Output the (x, y) coordinate of the center of the cell containing the given text.  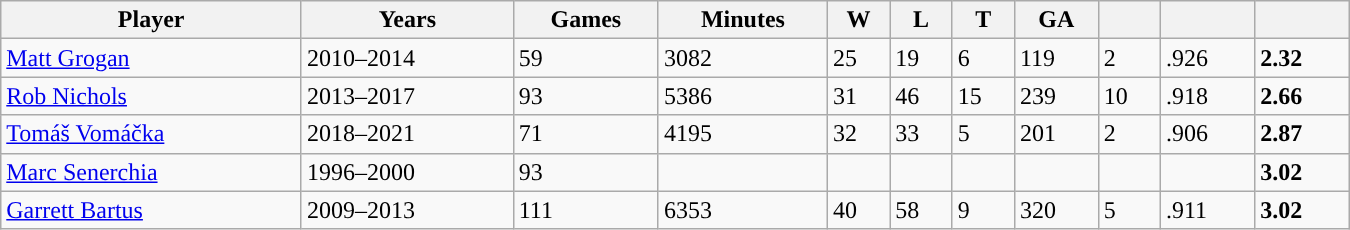
5386 (742, 96)
58 (921, 210)
2.87 (1302, 134)
239 (1056, 96)
4195 (742, 134)
L (921, 20)
2009–2013 (407, 210)
15 (983, 96)
2.66 (1302, 96)
31 (858, 96)
.926 (1207, 58)
10 (1129, 96)
Years (407, 20)
2010–2014 (407, 58)
Garrett Bartus (152, 210)
Marc Senerchia (152, 172)
GA (1056, 20)
Minutes (742, 20)
Player (152, 20)
46 (921, 96)
T (983, 20)
119 (1056, 58)
Rob Nichols (152, 96)
.911 (1207, 210)
32 (858, 134)
Games (586, 20)
33 (921, 134)
Matt Grogan (152, 58)
2.32 (1302, 58)
.906 (1207, 134)
25 (858, 58)
Tomáš Vomáčka (152, 134)
2013–2017 (407, 96)
59 (586, 58)
6353 (742, 210)
9 (983, 210)
6 (983, 58)
W (858, 20)
2018–2021 (407, 134)
3082 (742, 58)
40 (858, 210)
.918 (1207, 96)
111 (586, 210)
19 (921, 58)
71 (586, 134)
201 (1056, 134)
1996–2000 (407, 172)
320 (1056, 210)
